Identify which cell holds the provided text, then report its (X, Y) central coordinate. 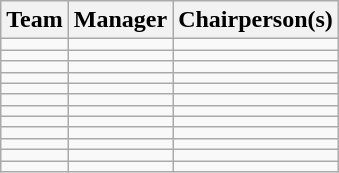
Team (35, 20)
Manager (120, 20)
Chairperson(s) (256, 20)
